Detect which cell encompasses the target text, then output its [x, y] center coordinate. 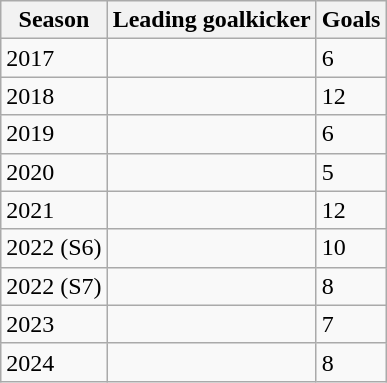
5 [351, 172]
2022 (S6) [54, 248]
10 [351, 248]
2021 [54, 210]
2017 [54, 58]
2024 [54, 362]
Leading goalkicker [212, 20]
7 [351, 324]
2020 [54, 172]
2023 [54, 324]
2018 [54, 96]
2019 [54, 134]
2022 (S7) [54, 286]
Goals [351, 20]
Season [54, 20]
